Locate the cell with the specified text and output its [x, y] center coordinate. 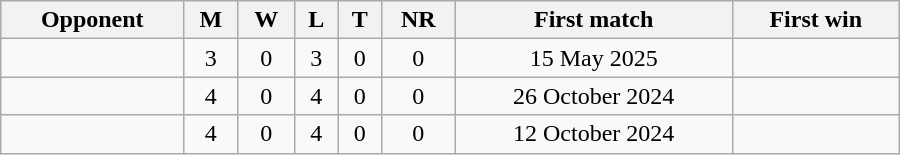
First match [594, 20]
12 October 2024 [594, 134]
W [266, 20]
Opponent [92, 20]
NR [418, 20]
26 October 2024 [594, 96]
M [211, 20]
First win [816, 20]
T [360, 20]
L [316, 20]
15 May 2025 [594, 58]
